From the cell containing the given text, extract its center point as (x, y) coordinate. 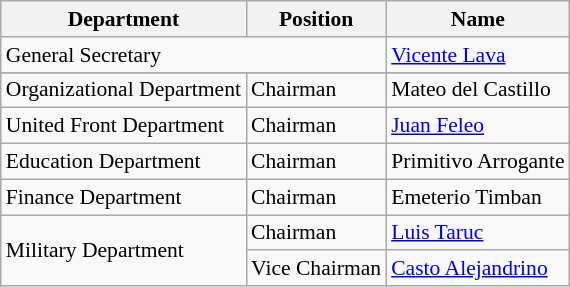
Education Department (124, 162)
Primitivo Arrogante (478, 162)
Department (124, 19)
Military Department (124, 250)
Vice Chairman (316, 269)
Position (316, 19)
Vicente Lava (478, 55)
Luis Taruc (478, 233)
Juan Feleo (478, 126)
Name (478, 19)
Mateo del Castillo (478, 90)
Finance Department (124, 197)
General Secretary (194, 55)
Emeterio Timban (478, 197)
United Front Department (124, 126)
Organizational Department (124, 90)
Casto Alejandrino (478, 269)
